Output the (x, y) coordinate of the center of the cell containing the given text.  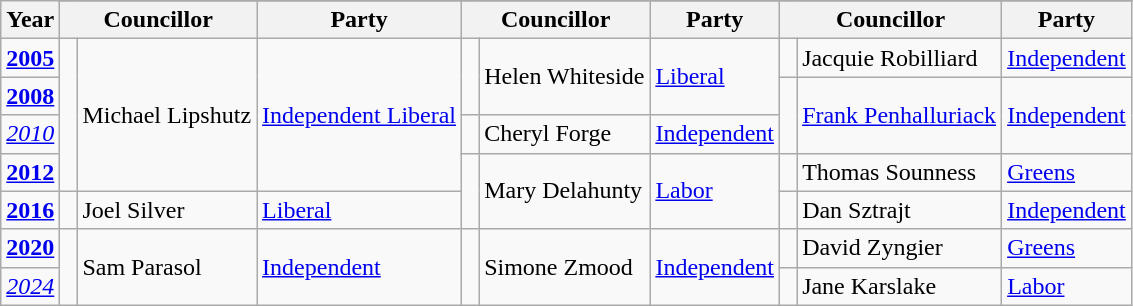
Thomas Sounness (900, 172)
Cheryl Forge (564, 134)
Dan Sztrajt (900, 210)
Sam Parasol (167, 267)
2005 (30, 58)
2012 (30, 172)
Michael Lipshutz (167, 115)
2020 (30, 248)
Year (30, 20)
2024 (30, 286)
2010 (30, 134)
2016 (30, 210)
2008 (30, 96)
Simone Zmood (564, 267)
Jacquie Robilliard (900, 58)
Independent Liberal (360, 115)
Mary Delahunty (564, 191)
Helen Whiteside (564, 77)
Joel Silver (167, 210)
Frank Penhalluriack (900, 115)
Jane Karslake (900, 286)
David Zyngier (900, 248)
